Return the [X, Y] coordinate for the center point of the cell that contains the specified text.  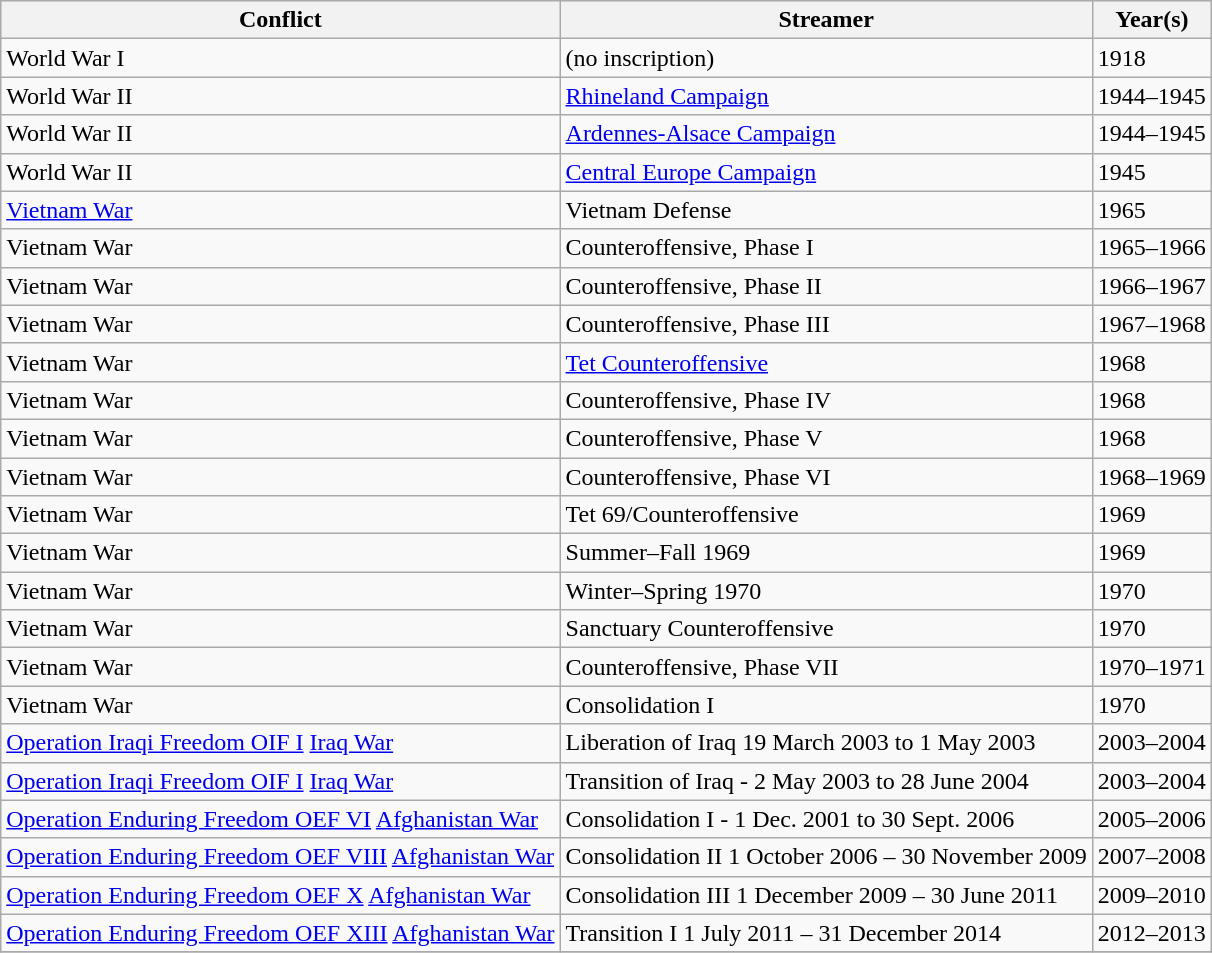
2007–2008 [1152, 857]
Transition of Iraq - 2 May 2003 to 28 June 2004 [826, 781]
Operation Enduring Freedom OEF VI Afghanistan War [280, 819]
2005–2006 [1152, 819]
Liberation of Iraq 19 March 2003 to 1 May 2003 [826, 743]
1966–1967 [1152, 286]
1967–1968 [1152, 324]
Transition I 1 July 2011 – 31 December 2014 [826, 933]
Tet 69/Counteroffensive [826, 515]
Counteroffensive, Phase I [826, 248]
Summer–Fall 1969 [826, 553]
(no inscription) [826, 58]
Sanctuary Counteroffensive [826, 629]
Operation Enduring Freedom OEF X Afghanistan War [280, 895]
Streamer [826, 20]
Counteroffensive, Phase VII [826, 667]
Tet Counteroffensive [826, 362]
Counteroffensive, Phase VI [826, 477]
Counteroffensive, Phase III [826, 324]
1918 [1152, 58]
Winter–Spring 1970 [826, 591]
Central Europe Campaign [826, 172]
2012–2013 [1152, 933]
1968–1969 [1152, 477]
Ardennes-Alsace Campaign [826, 134]
Counteroffensive, Phase IV [826, 400]
Rhineland Campaign [826, 96]
Operation Enduring Freedom OEF VIII Afghanistan War [280, 857]
1970–1971 [1152, 667]
Consolidation I - 1 Dec. 2001 to 30 Sept. 2006 [826, 819]
2009–2010 [1152, 895]
Counteroffensive, Phase II [826, 286]
1965–1966 [1152, 248]
Vietnam Defense [826, 210]
Consolidation I [826, 705]
1945 [1152, 172]
Counteroffensive, Phase V [826, 438]
Consolidation II 1 October 2006 – 30 November 2009 [826, 857]
Year(s) [1152, 20]
1965 [1152, 210]
Consolidation III 1 December 2009 – 30 June 2011 [826, 895]
World War I [280, 58]
Operation Enduring Freedom OEF XIII Afghanistan War [280, 933]
Conflict [280, 20]
